Scan for the cell matching the given text and deliver its (x, y) coordinate at center. 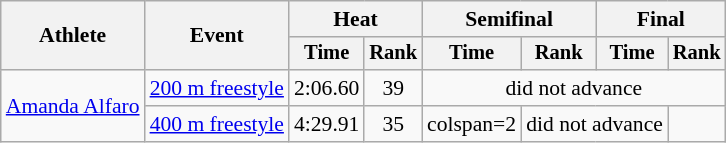
4:29.91 (326, 124)
400 m freestyle (217, 124)
2:06.60 (326, 88)
Event (217, 36)
Heat (356, 19)
Athlete (73, 36)
Semifinal (509, 19)
Final (660, 19)
200 m freestyle (217, 88)
35 (393, 124)
39 (393, 88)
colspan=2 (472, 124)
Amanda Alfaro (73, 106)
